Return the [X, Y] coordinate for the center point of the cell that contains the specified text.  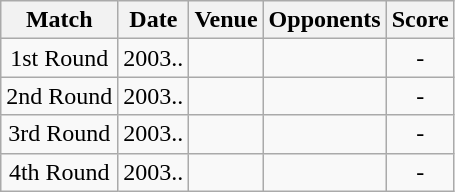
Match [60, 20]
2nd Round [60, 96]
3rd Round [60, 134]
Date [154, 20]
1st Round [60, 58]
Venue [226, 20]
Score [420, 20]
4th Round [60, 172]
Opponents [324, 20]
